Provide the (x, y) coordinate of the cell's center where the given text is located.  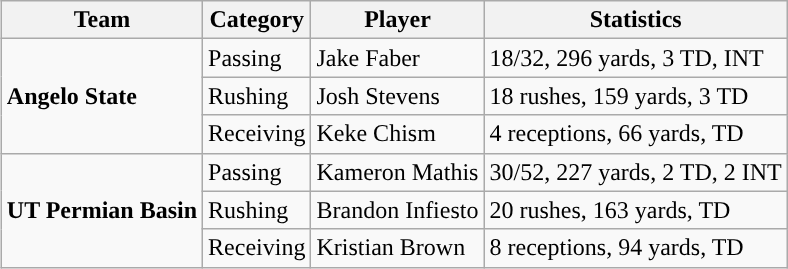
Category (257, 20)
UT Permian Basin (102, 210)
30/52, 227 yards, 2 TD, 2 INT (636, 172)
Keke Chism (398, 134)
Kameron Mathis (398, 172)
8 receptions, 94 yards, TD (636, 248)
Brandon Infiesto (398, 210)
18/32, 296 yards, 3 TD, INT (636, 58)
Angelo State (102, 96)
4 receptions, 66 yards, TD (636, 134)
18 rushes, 159 yards, 3 TD (636, 96)
Team (102, 20)
Player (398, 20)
Kristian Brown (398, 248)
20 rushes, 163 yards, TD (636, 210)
Statistics (636, 20)
Jake Faber (398, 58)
Josh Stevens (398, 96)
